Extract the [X, Y] coordinate from the center of the cell holding the provided text.  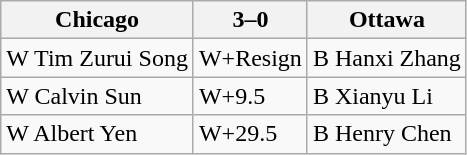
W+29.5 [250, 134]
B Hanxi Zhang [386, 58]
Chicago [98, 20]
W+Resign [250, 58]
W+9.5 [250, 96]
B Henry Chen [386, 134]
Ottawa [386, 20]
B Xianyu Li [386, 96]
W Tim Zurui Song [98, 58]
3–0 [250, 20]
W Albert Yen [98, 134]
W Calvin Sun [98, 96]
